Pinpoint the cell where the given text exists, returning its (x, y) midpoint coordinate. 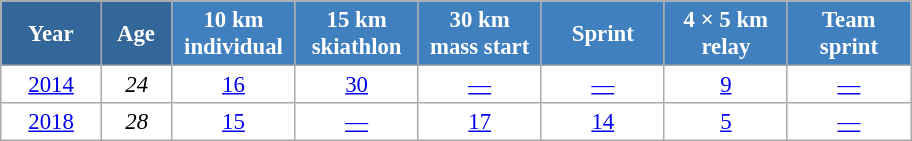
2014 (52, 85)
4 × 5 km relay (726, 34)
Sprint (602, 34)
30 km mass start (480, 34)
9 (726, 85)
5 (726, 122)
2018 (52, 122)
17 (480, 122)
24 (136, 85)
16 (234, 85)
Age (136, 34)
28 (136, 122)
Year (52, 34)
10 km individual (234, 34)
15 km skiathlon (356, 34)
30 (356, 85)
Team sprint (848, 34)
15 (234, 122)
14 (602, 122)
